For the text-containing cell, return its midpoint in (X, Y) coordinate format. 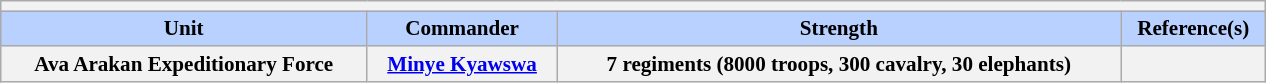
Ava Arakan Expeditionary Force (184, 64)
7 regiments (8000 troops, 300 cavalry, 30 elephants) (839, 64)
Commander (462, 28)
Strength (839, 28)
Unit (184, 28)
Reference(s) (1194, 28)
Minye Kyawswa (462, 64)
